Extract the (x, y) coordinate from the center of the cell holding the provided text.  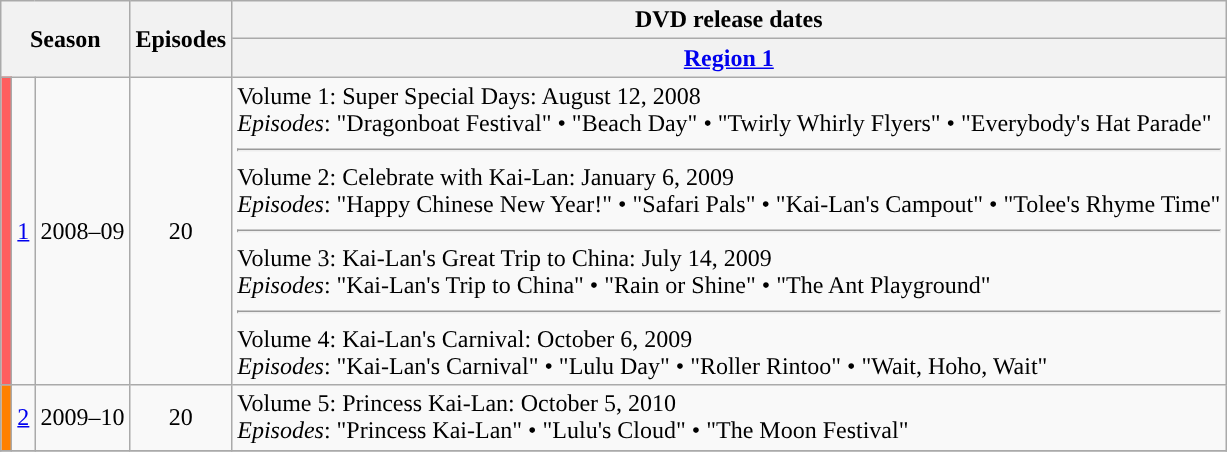
2009–10 (82, 418)
DVD release dates (729, 20)
2 (24, 418)
Region 1 (729, 58)
Episodes (181, 39)
Season (66, 39)
2008–09 (82, 231)
1 (24, 231)
Volume 5: Princess Kai-Lan: October 5, 2010Episodes: "Princess Kai-Lan" • "Lulu's Cloud" • "The Moon Festival" (729, 418)
